Locate the cell with the specified text and output its (x, y) center coordinate. 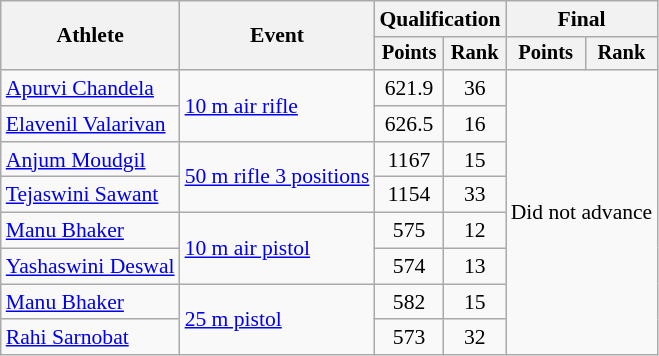
36 (475, 88)
Tejaswini Sawant (90, 195)
Did not advance (582, 212)
33 (475, 195)
582 (408, 302)
16 (475, 124)
50 m rifle 3 positions (278, 178)
25 m pistol (278, 320)
Rahi Sarnobat (90, 338)
13 (475, 267)
Final (582, 19)
621.9 (408, 88)
Athlete (90, 36)
Qualification (440, 19)
626.5 (408, 124)
32 (475, 338)
574 (408, 267)
Elavenil Valarivan (90, 124)
12 (475, 231)
Event (278, 36)
Anjum Moudgil (90, 160)
10 m air rifle (278, 106)
575 (408, 231)
Apurvi Chandela (90, 88)
Yashaswini Deswal (90, 267)
10 m air pistol (278, 248)
573 (408, 338)
1167 (408, 160)
1154 (408, 195)
